For the text-containing cell, return its midpoint in [x, y] coordinate format. 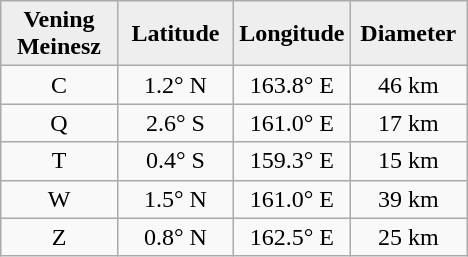
C [59, 85]
15 km [408, 161]
VeningMeinesz [59, 34]
0.4° S [175, 161]
Z [59, 237]
T [59, 161]
1.5° N [175, 199]
Q [59, 123]
1.2° N [175, 85]
162.5° E [292, 237]
2.6° S [175, 123]
39 km [408, 199]
17 km [408, 123]
Latitude [175, 34]
W [59, 199]
159.3° E [292, 161]
25 km [408, 237]
0.8° N [175, 237]
46 km [408, 85]
163.8° E [292, 85]
Diameter [408, 34]
Longitude [292, 34]
